From the cell containing the given text, extract its center point as [X, Y] coordinate. 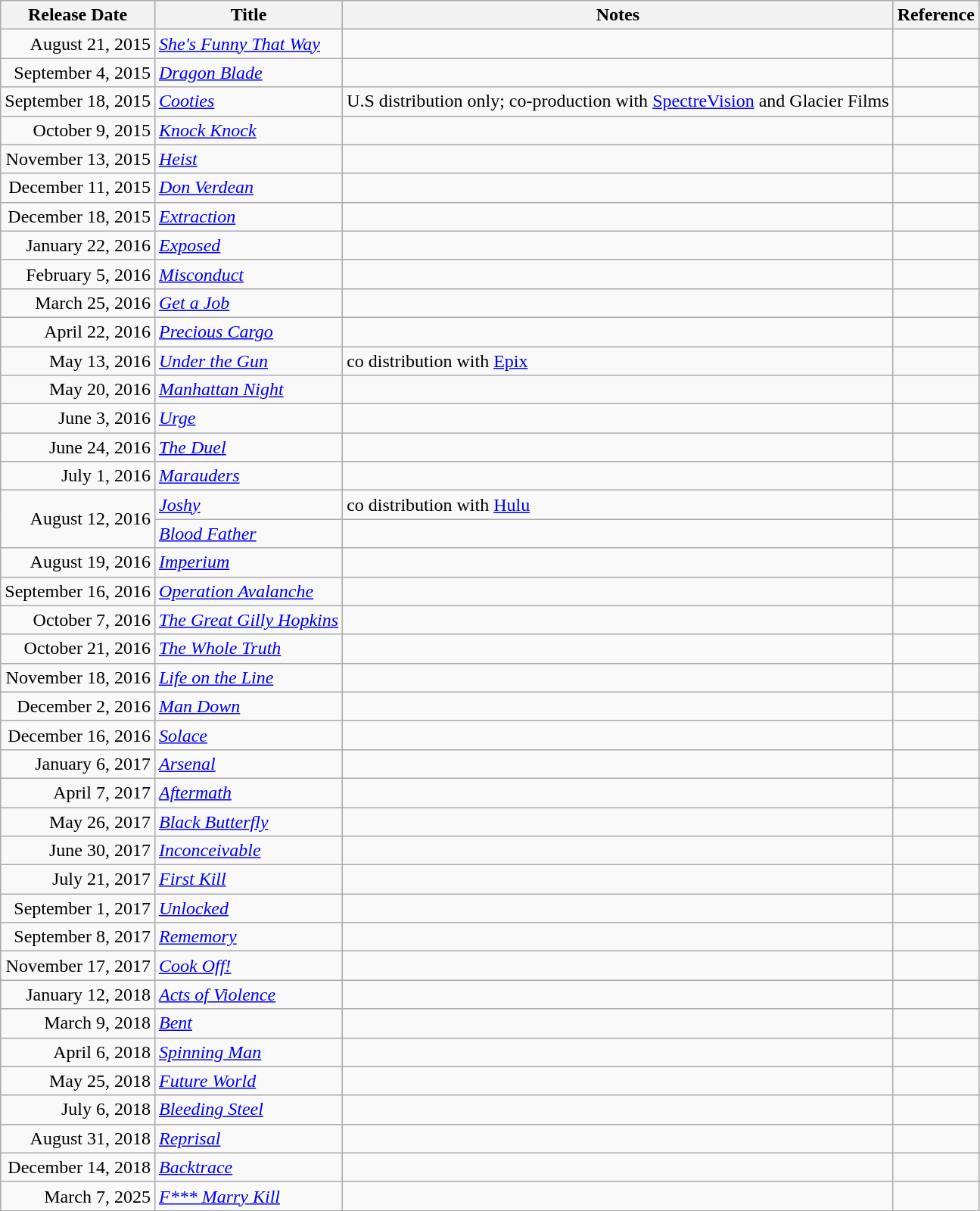
August 21, 2015 [78, 44]
U.S distribution only; co-production with SpectreVision and Glacier Films [618, 101]
Reprisal [248, 1138]
November 13, 2015 [78, 159]
Misconduct [248, 274]
Cook Off! [248, 966]
September 16, 2016 [78, 591]
December 16, 2016 [78, 735]
January 12, 2018 [78, 995]
Arsenal [248, 764]
The Whole Truth [248, 649]
Marauders [248, 476]
She's Funny That Way [248, 44]
The Duel [248, 447]
October 7, 2016 [78, 620]
Joshy [248, 505]
The Great Gilly Hopkins [248, 620]
December 2, 2016 [78, 706]
October 21, 2016 [78, 649]
December 14, 2018 [78, 1167]
Knock Knock [248, 130]
May 13, 2016 [78, 361]
March 9, 2018 [78, 1023]
May 25, 2018 [78, 1081]
July 21, 2017 [78, 879]
Title [248, 15]
Precious Cargo [248, 332]
Future World [248, 1081]
November 18, 2016 [78, 677]
Don Verdean [248, 188]
Man Down [248, 706]
May 26, 2017 [78, 821]
Unlocked [248, 908]
F*** Marry Kill [248, 1196]
Heist [248, 159]
June 30, 2017 [78, 851]
August 19, 2016 [78, 562]
August 31, 2018 [78, 1138]
Bent [248, 1023]
Black Butterfly [248, 821]
Exposed [248, 245]
January 22, 2016 [78, 245]
Cooties [248, 101]
Release Date [78, 15]
March 7, 2025 [78, 1196]
Inconceivable [248, 851]
November 17, 2017 [78, 966]
co distribution with Hulu [618, 505]
Operation Avalanche [248, 591]
Extraction [248, 216]
Solace [248, 735]
March 25, 2016 [78, 303]
December 18, 2015 [78, 216]
April 6, 2018 [78, 1052]
January 6, 2017 [78, 764]
August 12, 2016 [78, 519]
June 3, 2016 [78, 419]
May 20, 2016 [78, 390]
Dragon Blade [248, 73]
September 1, 2017 [78, 908]
First Kill [248, 879]
June 24, 2016 [78, 447]
Spinning Man [248, 1052]
Backtrace [248, 1167]
Life on the Line [248, 677]
October 9, 2015 [78, 130]
February 5, 2016 [78, 274]
Bleeding Steel [248, 1110]
July 1, 2016 [78, 476]
Get a Job [248, 303]
Manhattan Night [248, 390]
September 18, 2015 [78, 101]
Notes [618, 15]
Imperium [248, 562]
July 6, 2018 [78, 1110]
Blood Father [248, 534]
Under the Gun [248, 361]
April 7, 2017 [78, 792]
December 11, 2015 [78, 188]
September 8, 2017 [78, 937]
Reference [935, 15]
Aftermath [248, 792]
Rememory [248, 937]
April 22, 2016 [78, 332]
co distribution with Epix [618, 361]
Urge [248, 419]
September 4, 2015 [78, 73]
Acts of Violence [248, 995]
